Scan for the cell matching the given text and deliver its (X, Y) coordinate at center. 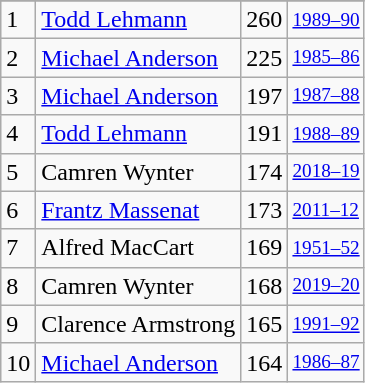
Frantz Massenat (138, 210)
2019–20 (326, 286)
225 (264, 58)
7 (18, 248)
1987–88 (326, 96)
5 (18, 172)
Clarence Armstrong (138, 324)
2 (18, 58)
6 (18, 210)
2011–12 (326, 210)
1986–87 (326, 362)
3 (18, 96)
169 (264, 248)
10 (18, 362)
1989–90 (326, 20)
Alfred MacCart (138, 248)
8 (18, 286)
168 (264, 286)
4 (18, 134)
1 (18, 20)
173 (264, 210)
1991–92 (326, 324)
164 (264, 362)
1951–52 (326, 248)
9 (18, 324)
174 (264, 172)
165 (264, 324)
191 (264, 134)
197 (264, 96)
1988–89 (326, 134)
260 (264, 20)
2018–19 (326, 172)
1985–86 (326, 58)
